Locate the cell with the specified text and output its (X, Y) center coordinate. 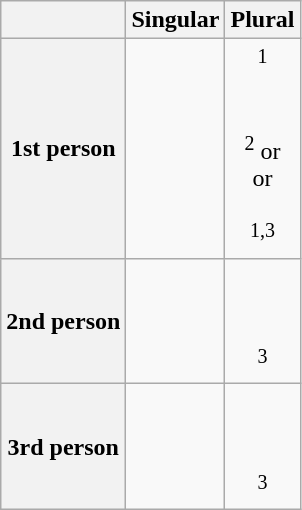
2nd person (64, 321)
1st person (64, 149)
3rd person (64, 447)
12 or or 1,3 (262, 149)
Plural (262, 20)
Singular (176, 20)
